Detect which cell encompasses the target text, then output its (X, Y) center coordinate. 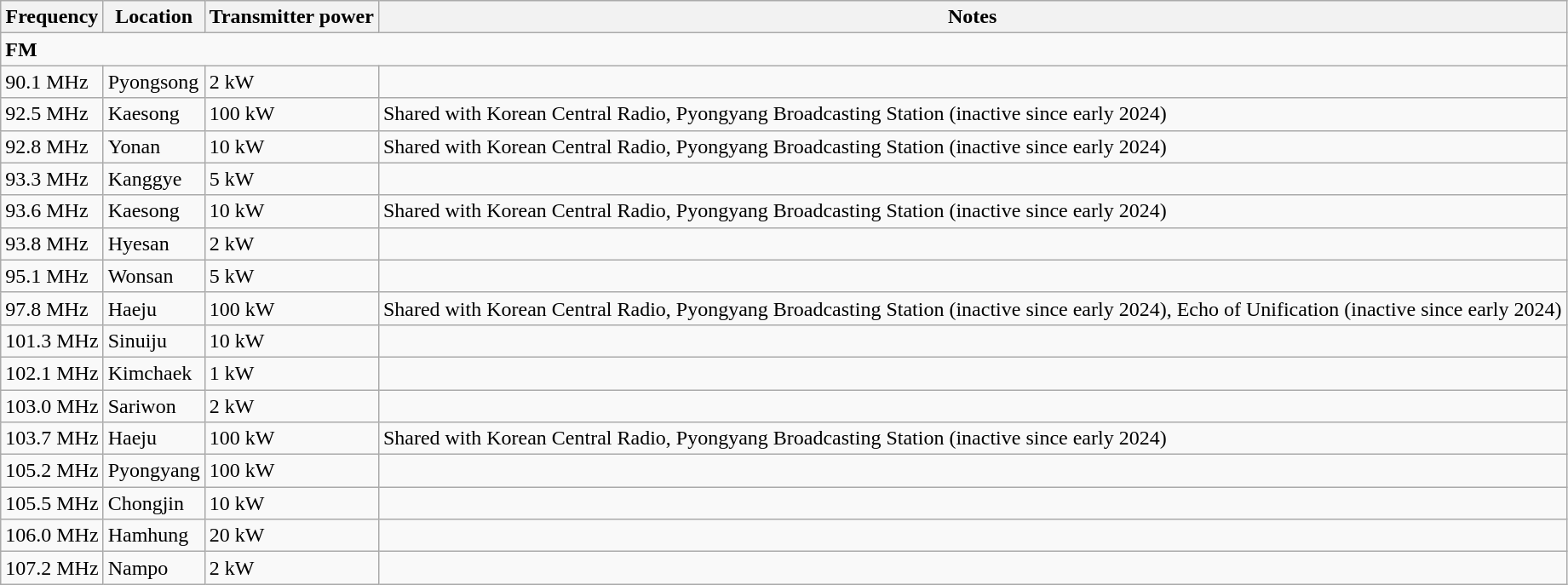
Kimchaek (153, 373)
Notes (973, 17)
103.0 MHz (52, 406)
105.5 MHz (52, 503)
Wonsan (153, 276)
92.5 MHz (52, 114)
20 kW (291, 536)
Sariwon (153, 406)
95.1 MHz (52, 276)
Yonan (153, 146)
FM (784, 49)
103.7 MHz (52, 439)
102.1 MHz (52, 373)
Transmitter power (291, 17)
Frequency (52, 17)
106.0 MHz (52, 536)
Chongjin (153, 503)
Kanggye (153, 179)
90.1 MHz (52, 82)
Hyesan (153, 244)
1 kW (291, 373)
Nampo (153, 568)
93.8 MHz (52, 244)
Hamhung (153, 536)
105.2 MHz (52, 471)
Location (153, 17)
101.3 MHz (52, 341)
107.2 MHz (52, 568)
93.3 MHz (52, 179)
92.8 MHz (52, 146)
Pyongsong (153, 82)
93.6 MHz (52, 211)
Sinuiju (153, 341)
Pyongyang (153, 471)
Shared with Korean Central Radio, Pyongyang Broadcasting Station (inactive since early 2024), Echo of Unification (inactive since early 2024) (973, 308)
97.8 MHz (52, 308)
